Detect which cell encompasses the target text, then output its (X, Y) center coordinate. 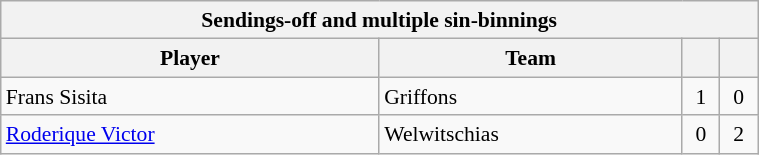
Griffons (530, 97)
Welwitschias (530, 135)
Roderique Victor (190, 135)
Team (530, 58)
2 (739, 135)
Frans Sisita (190, 97)
1 (701, 97)
Sendings-off and multiple sin-binnings (380, 20)
Player (190, 58)
